Return (x, y) of the center of cell containing provided text 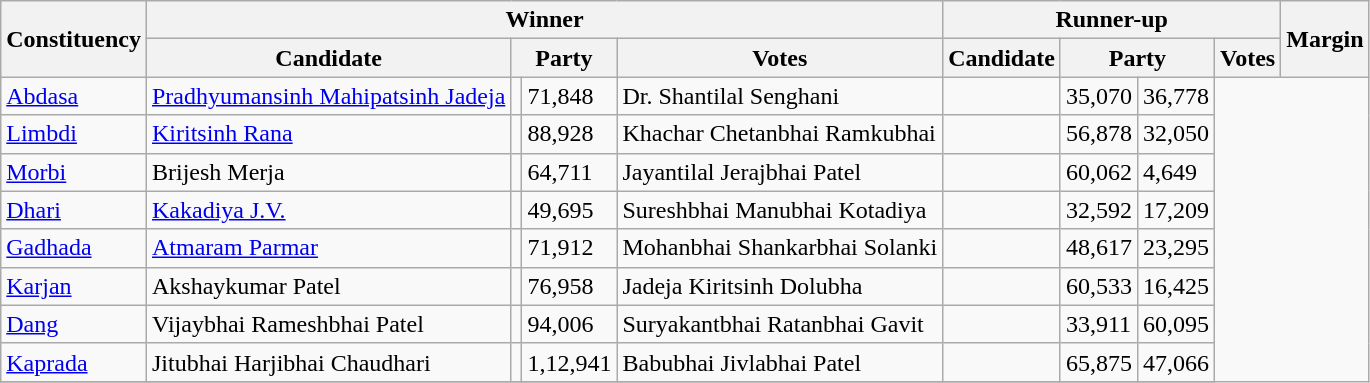
Khachar Chetanbhai Ramkubhai (780, 134)
Jadeja Kiritsinh Dolubha (780, 286)
17,209 (1176, 210)
Abdasa (74, 96)
Jayantilal Jerajbhai Patel (780, 172)
Suryakantbhai Ratanbhai Gavit (780, 324)
88,928 (570, 134)
Karjan (74, 286)
4,649 (1176, 172)
32,592 (1098, 210)
Babubhai Jivlabhai Patel (780, 362)
Kakadiya J.V. (328, 210)
Morbi (74, 172)
Jitubhai Harjibhai Chaudhari (328, 362)
Constituency (74, 39)
32,050 (1176, 134)
71,848 (570, 96)
Sureshbhai Manubhai Kotadiya (780, 210)
Gadhada (74, 248)
Dr. Shantilal Senghani (780, 96)
23,295 (1176, 248)
Akshaykumar Patel (328, 286)
Mohanbhai Shankarbhai Solanki (780, 248)
1,12,941 (570, 362)
Margin (1325, 39)
Atmaram Parmar (328, 248)
Vijaybhai Rameshbhai Patel (328, 324)
Winner (544, 20)
33,911 (1098, 324)
Limbdi (74, 134)
Kaprada (74, 362)
60,095 (1176, 324)
94,006 (570, 324)
Dhari (74, 210)
49,695 (570, 210)
Pradhyumansinh Mahipatsinh Jadeja (328, 96)
48,617 (1098, 248)
Runner-up (1112, 20)
36,778 (1176, 96)
16,425 (1176, 286)
Dang (74, 324)
Brijesh Merja (328, 172)
47,066 (1176, 362)
60,062 (1098, 172)
56,878 (1098, 134)
Kiritsinh Rana (328, 134)
35,070 (1098, 96)
60,533 (1098, 286)
64,711 (570, 172)
76,958 (570, 286)
71,912 (570, 248)
65,875 (1098, 362)
